Find where the given text appears and provide that cell's center as (X, Y) coordinate. 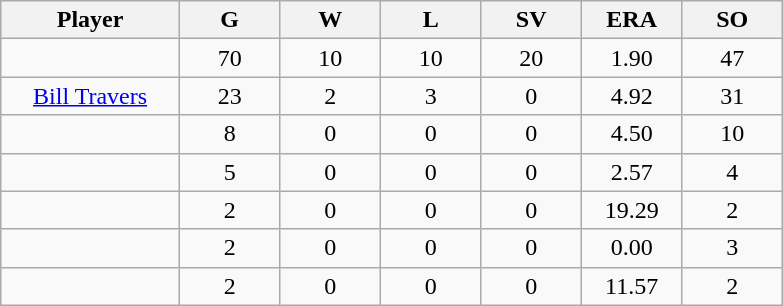
31 (732, 96)
G (229, 20)
SV (531, 20)
SO (732, 20)
5 (229, 172)
70 (229, 58)
1.90 (631, 58)
20 (531, 58)
L (430, 20)
0.00 (631, 248)
4.50 (631, 134)
8 (229, 134)
4 (732, 172)
19.29 (631, 210)
2.57 (631, 172)
23 (229, 96)
47 (732, 58)
11.57 (631, 286)
4.92 (631, 96)
ERA (631, 20)
Bill Travers (90, 96)
Player (90, 20)
W (330, 20)
